Output the (X, Y) coordinate of the center of the cell containing the given text.  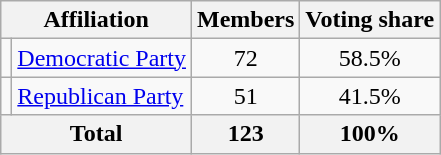
123 (245, 134)
51 (245, 96)
Members (245, 20)
Total (96, 134)
Voting share (370, 20)
58.5% (370, 58)
Democratic Party (102, 58)
Affiliation (96, 20)
72 (245, 58)
100% (370, 134)
Republican Party (102, 96)
41.5% (370, 96)
